Extract the [X, Y] coordinate from the center of the cell holding the provided text.  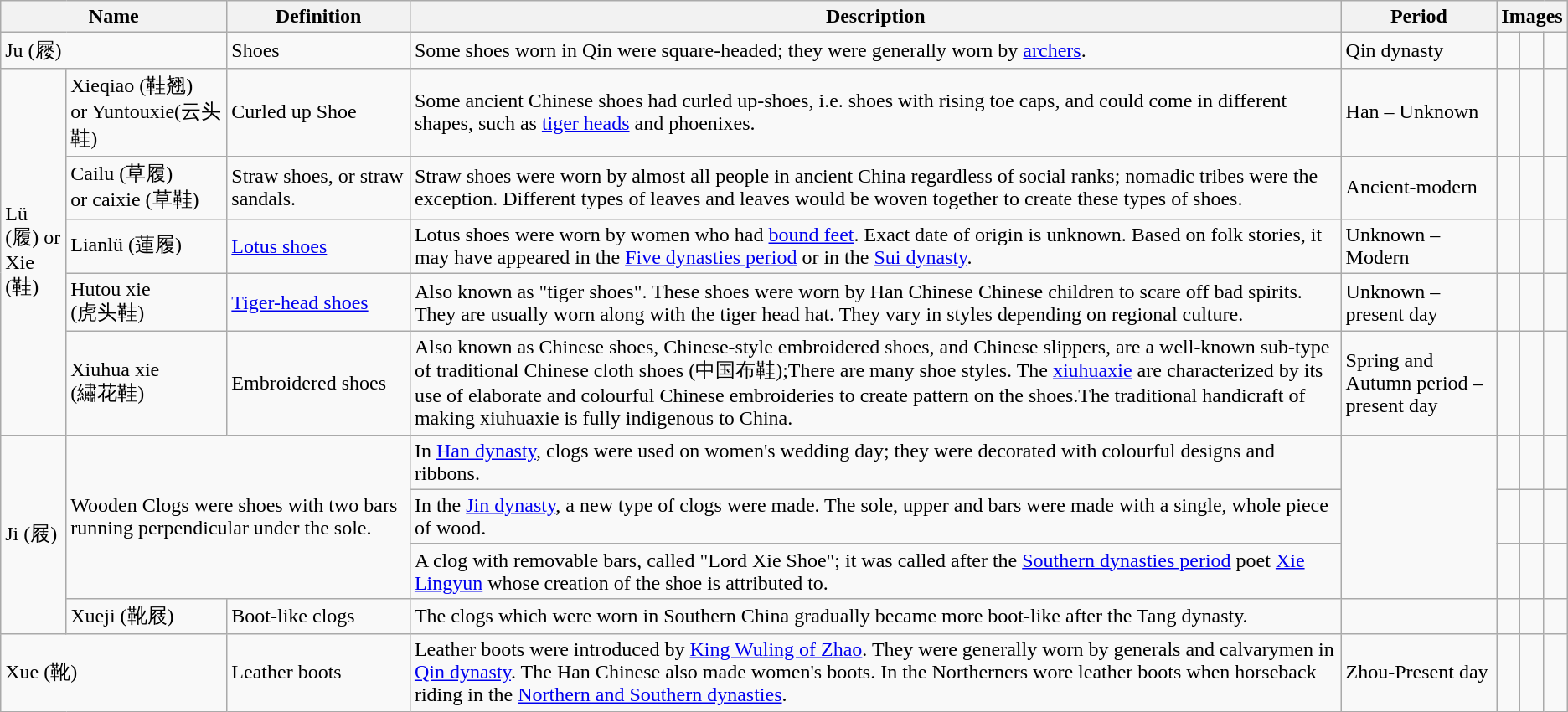
Leather boots [318, 673]
Xieqiao (鞋翘)or Yuntouxie(云头鞋) [147, 112]
Han – Unknown [1419, 112]
Zhou-Present day [1419, 673]
Xue (靴) [114, 673]
Wooden Clogs were shoes with two bars running perpendicular under the sole. [238, 516]
Straw shoes, or straw sandals. [318, 188]
Boot-like clogs [318, 617]
Name [114, 17]
Hutou xie(虎头鞋) [147, 302]
In Han dynasty, clogs were used on women's wedding day; they were decorated with colourful designs and ribbons. [875, 462]
Definition [318, 17]
Cailu (草履)or caixie (草鞋) [147, 188]
In the Jin dynasty, a new type of clogs were made. The sole, upper and bars were made with a single, whole piece of wood. [875, 516]
Description [875, 17]
Tiger-head shoes [318, 302]
Images [1532, 17]
Ju (屦) [114, 50]
Period [1419, 17]
The clogs which were worn in Southern China gradually became more boot-like after the Tang dynasty. [875, 617]
Unknown – Modern [1419, 246]
Qin dynasty [1419, 50]
Lotus shoes [318, 246]
Embroidered shoes [318, 384]
Curled up Shoe [318, 112]
Ancient-modern [1419, 188]
Xiuhua xie(繡花鞋) [147, 384]
Some shoes worn in Qin were square-headed; they were generally worn by archers. [875, 50]
Shoes [318, 50]
Xueji (靴屐) [147, 617]
Unknown – present day [1419, 302]
Lianlü (蓮履) [147, 246]
Spring and Autumn period – present day [1419, 384]
Ji (屐) [34, 534]
Lü (履) or Xie(鞋) [34, 251]
